From the cell containing the given text, extract its center point as (X, Y) coordinate. 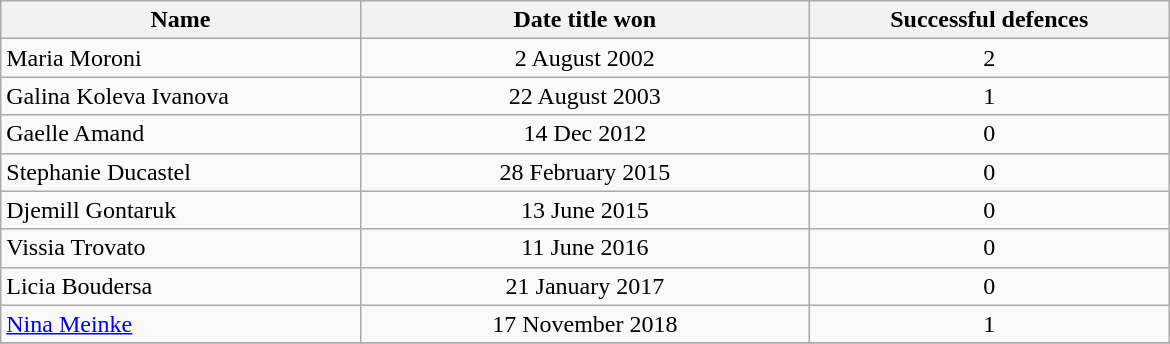
17 November 2018 (584, 324)
Vissia Trovato (180, 248)
11 June 2016 (584, 248)
Maria Moroni (180, 58)
2 August 2002 (584, 58)
Successful defences (990, 20)
Djemill Gontaruk (180, 210)
Gaelle Amand (180, 134)
Date title won (584, 20)
Stephanie Ducastel (180, 172)
2 (990, 58)
21 January 2017 (584, 286)
28 February 2015 (584, 172)
13 June 2015 (584, 210)
Galina Koleva Ivanova (180, 96)
Name (180, 20)
22 August 2003 (584, 96)
14 Dec 2012 (584, 134)
Nina Meinke (180, 324)
Licia Boudersa (180, 286)
